Scan for the cell matching the given text and deliver its (X, Y) coordinate at center. 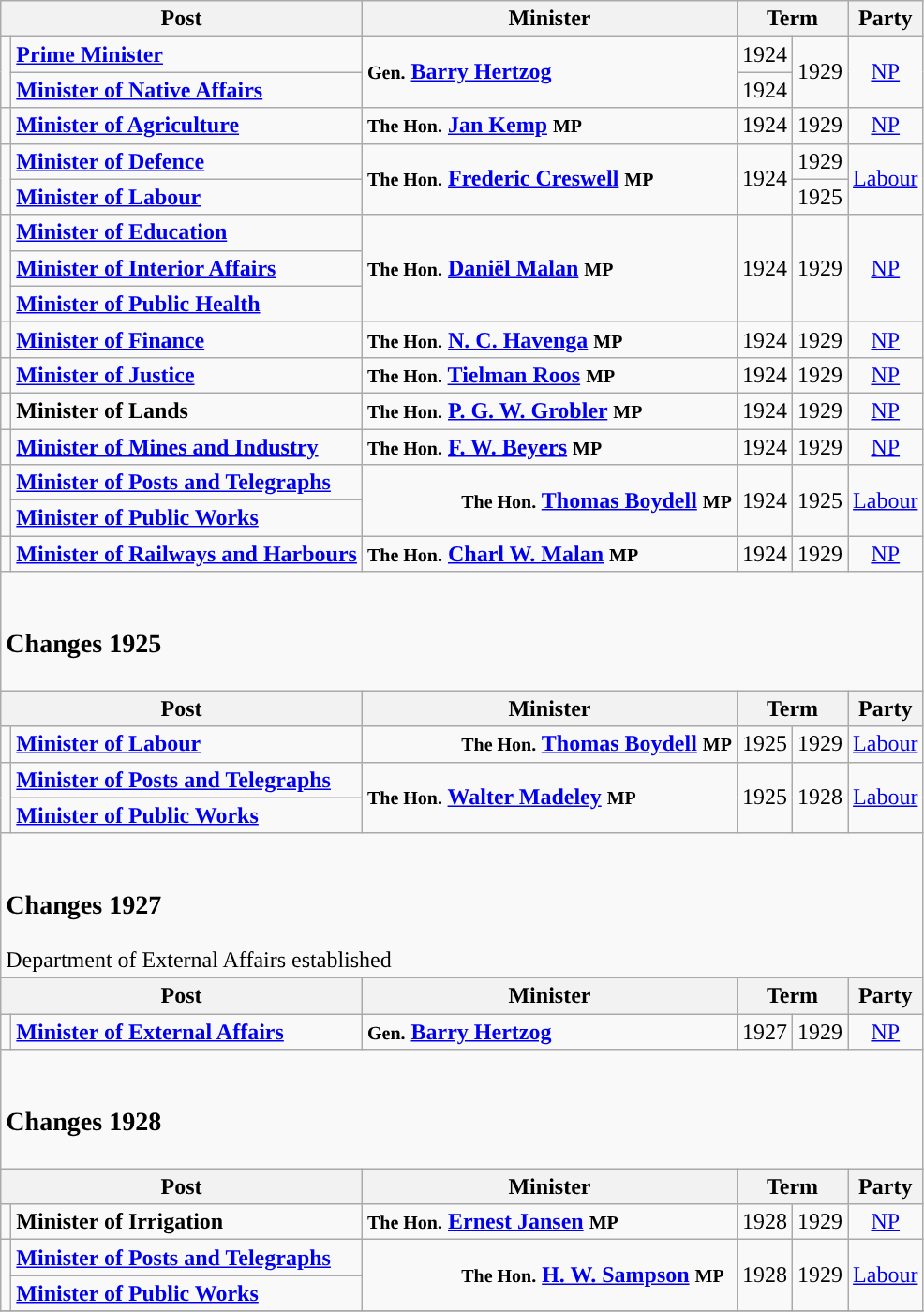
1927 (765, 1032)
Minister of Lands (187, 410)
The Hon. Walter Madeley MP (549, 798)
Minister of Native Affairs (187, 90)
Minister of Education (187, 232)
The Hon. N. C. Havenga MP (549, 339)
Minister of Mines and Industry (187, 447)
Minister of External Affairs (187, 1032)
Minister of Defence (187, 161)
Minister of Interior Affairs (187, 268)
Changes 1925 (462, 632)
The Hon. F. W. Beyers MP (549, 447)
Minister of Agriculture (187, 126)
Minister of Irrigation (187, 1222)
Changes 1927Department of External Affairs established (462, 905)
The Hon. Charl W. Malan MP (549, 554)
The Hon. P. G. W. Grobler MP (549, 410)
The Hon. Jan Kemp MP (549, 126)
The Hon. Tielman Roos MP (549, 375)
The Hon. Frederic Creswell MP (549, 179)
Minister of Public Health (187, 304)
Prime Minister (187, 54)
Minister of Railways and Harbours (187, 554)
Minister of Justice (187, 375)
Minister of Finance (187, 339)
Changes 1928 (462, 1110)
The Hon. Daniël Malan MP (549, 268)
The Hon. Ernest Jansen MP (549, 1222)
The Hon. H. W. Sampson MP (549, 1275)
